Find where the given text appears and provide that cell's center as [x, y] coordinate. 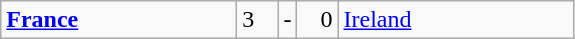
Ireland [456, 20]
3 [258, 20]
France [119, 20]
- [288, 20]
0 [318, 20]
